Pinpoint the cell where the given text exists, returning its [X, Y] midpoint coordinate. 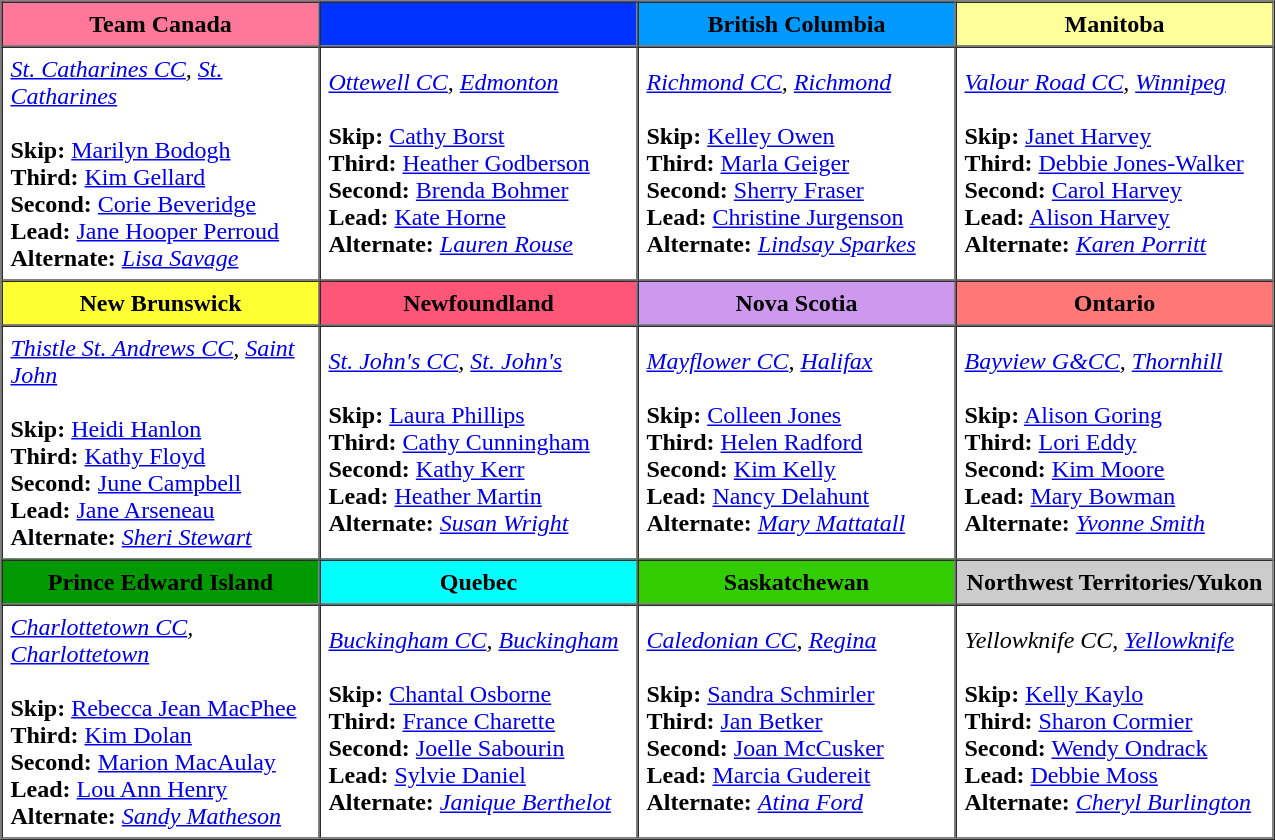
St. Catharines CC, St. CatharinesSkip: Marilyn Bodogh Third: Kim Gellard Second: Corie Beveridge Lead: Jane Hooper Perroud Alternate: Lisa Savage [161, 163]
Caledonian CC, ReginaSkip: Sandra Schmirler Third: Jan Betker Second: Joan McCusker Lead: Marcia Gudereit Alternate: Atina Ford [797, 721]
Richmond CC, RichmondSkip: Kelley Owen Third: Marla Geiger Second: Sherry Fraser Lead: Christine Jurgenson Alternate: Lindsay Sparkes [797, 163]
Valour Road CC, WinnipegSkip: Janet Harvey Third: Debbie Jones-Walker Second: Carol Harvey Lead: Alison Harvey Alternate: Karen Porritt [1115, 163]
Newfoundland [479, 302]
Bayview G&CC, ThornhillSkip: Alison Goring Third: Lori Eddy Second: Kim Moore Lead: Mary Bowman Alternate: Yvonne Smith [1115, 443]
Team Canada [161, 24]
St. John's CC, St. John'sSkip: Laura Phillips Third: Cathy Cunningham Second: Kathy Kerr Lead: Heather Martin Alternate: Susan Wright [479, 443]
Saskatchewan [797, 582]
Mayflower CC, HalifaxSkip: Colleen Jones Third: Helen Radford Second: Kim Kelly Lead: Nancy Delahunt Alternate: Mary Mattatall [797, 443]
Charlottetown CC, CharlottetownSkip: Rebecca Jean MacPhee Third: Kim Dolan Second: Marion MacAulay Lead: Lou Ann Henry Alternate: Sandy Matheson [161, 721]
British Columbia [797, 24]
Buckingham CC, BuckinghamSkip: Chantal Osborne Third: France Charette Second: Joelle Sabourin Lead: Sylvie Daniel Alternate: Janique Berthelot [479, 721]
Quebec [479, 582]
Ontario [1115, 302]
New Brunswick [161, 302]
Prince Edward Island [161, 582]
Ottewell CC, EdmontonSkip: Cathy Borst Third: Heather Godberson Second: Brenda Bohmer Lead: Kate Horne Alternate: Lauren Rouse [479, 163]
Yellowknife CC, YellowknifeSkip: Kelly Kaylo Third: Sharon Cormier Second: Wendy Ondrack Lead: Debbie Moss Alternate: Cheryl Burlington [1115, 721]
Northwest Territories/Yukon [1115, 582]
Manitoba [1115, 24]
Thistle St. Andrews CC, Saint JohnSkip: Heidi Hanlon Third: Kathy Floyd Second: June Campbell Lead: Jane Arseneau Alternate: Sheri Stewart [161, 443]
Nova Scotia [797, 302]
